Pinpoint the cell where the given text exists, returning its [x, y] midpoint coordinate. 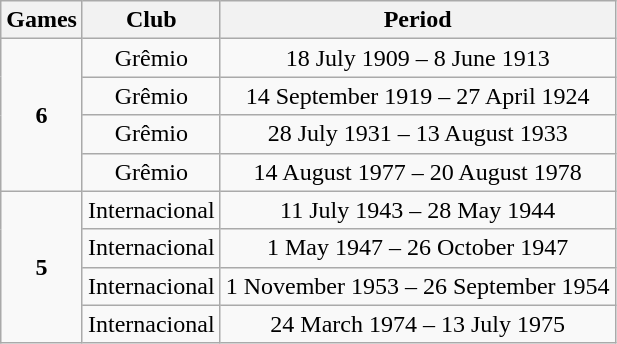
24 March 1974 – 13 July 1975 [418, 324]
1 November 1953 – 26 September 1954 [418, 286]
Club [151, 20]
5 [42, 267]
6 [42, 115]
18 July 1909 – 8 June 1913 [418, 58]
28 July 1931 – 13 August 1933 [418, 134]
14 August 1977 – 20 August 1978 [418, 172]
1 May 1947 – 26 October 1947 [418, 248]
Period [418, 20]
Games [42, 20]
14 September 1919 – 27 April 1924 [418, 96]
11 July 1943 – 28 May 1944 [418, 210]
